Capture the cell that displays the provided text and extract its [x, y] central coordinate. 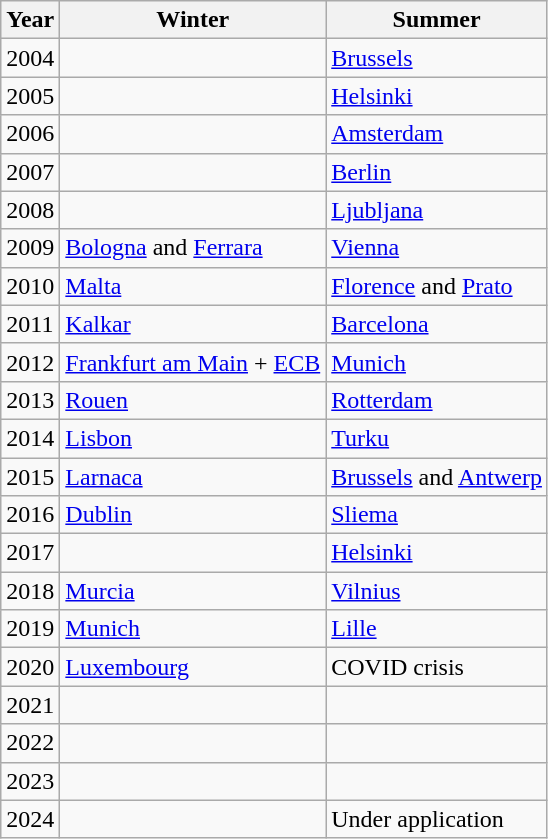
2013 [30, 400]
Berlin [437, 172]
2006 [30, 134]
2022 [30, 743]
Bologna and Ferrara [193, 248]
Lisbon [193, 438]
Brussels [437, 58]
Brussels and Antwerp [437, 477]
Amsterdam [437, 134]
2023 [30, 781]
2008 [30, 210]
2019 [30, 629]
2016 [30, 515]
2005 [30, 96]
Sliema [437, 515]
2015 [30, 477]
Under application [437, 819]
2004 [30, 58]
COVID crisis [437, 667]
2009 [30, 248]
Ljubljana [437, 210]
Year [30, 20]
2018 [30, 591]
2014 [30, 438]
Turku [437, 438]
2007 [30, 172]
2010 [30, 286]
Florence and Prato [437, 286]
Kalkar [193, 324]
Vilnius [437, 591]
Vienna [437, 248]
Rouen [193, 400]
Rotterdam [437, 400]
2012 [30, 362]
2020 [30, 667]
Barcelona [437, 324]
2021 [30, 705]
2011 [30, 324]
Murcia [193, 591]
Lille [437, 629]
Dublin [193, 515]
Malta [193, 286]
2017 [30, 553]
2024 [30, 819]
Luxembourg [193, 667]
Winter [193, 20]
Frankfurt am Main + ECB [193, 362]
Summer [437, 20]
Larnaca [193, 477]
